Find where the given text appears and provide that cell's center as (x, y) coordinate. 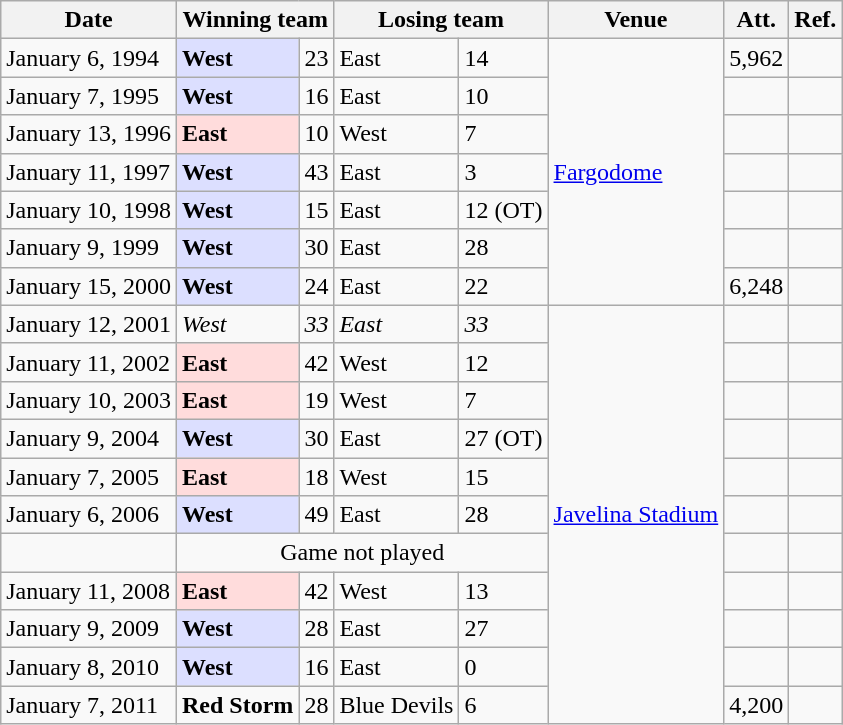
January 9, 1999 (89, 248)
Date (89, 20)
January 9, 2009 (89, 629)
27 (504, 629)
Blue Devils (396, 705)
18 (316, 477)
12 (OT) (504, 210)
3 (504, 172)
Att. (756, 20)
January 15, 2000 (89, 286)
January 12, 2001 (89, 324)
January 9, 2004 (89, 438)
43 (316, 172)
Winning team (254, 20)
6,248 (756, 286)
January 8, 2010 (89, 667)
Red Storm (237, 705)
5,962 (756, 58)
24 (316, 286)
January 6, 2006 (89, 515)
Fargodome (636, 172)
4,200 (756, 705)
12 (504, 362)
January 11, 1997 (89, 172)
January 10, 2003 (89, 400)
19 (316, 400)
January 6, 1994 (89, 58)
49 (316, 515)
13 (504, 591)
Losing team (441, 20)
6 (504, 705)
27 (OT) (504, 438)
January 13, 1996 (89, 134)
January 7, 2011 (89, 705)
Game not played (362, 553)
Javelina Stadium (636, 514)
14 (504, 58)
January 7, 2005 (89, 477)
January 7, 1995 (89, 96)
January 10, 1998 (89, 210)
Venue (636, 20)
0 (504, 667)
Ref. (816, 20)
23 (316, 58)
January 11, 2002 (89, 362)
22 (504, 286)
January 11, 2008 (89, 591)
